From the cell containing the given text, extract its center point as (x, y) coordinate. 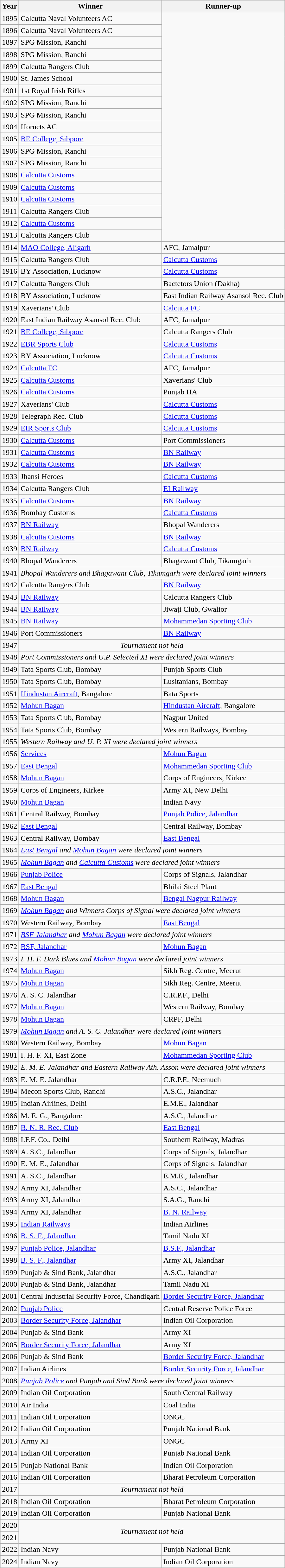
1914 (9, 247)
Mohun Bagan and A. S. C. Jalandhar were declared joint winners (152, 1031)
1899 (9, 67)
1974 (9, 971)
1934 (9, 488)
1918 (9, 296)
2012 (9, 1429)
Bombay Customs (90, 513)
2022 (9, 1550)
1936 (9, 513)
2007 (9, 1369)
C.R.P.F., Delhi (223, 995)
M. E. G., Bangalore (90, 1115)
1920 (9, 320)
1967 (9, 886)
I.F.F. Co., Delhi (90, 1140)
1962 (9, 826)
1937 (9, 525)
1944 (9, 609)
Bata Sports (223, 693)
1904 (9, 127)
1932 (9, 464)
EIR Sports Club (90, 428)
1940 (9, 561)
1964 (9, 850)
2015 (9, 1465)
1957 (9, 766)
1966 (9, 874)
BSF Jalandhar and Mohun Bagan were declared joint winners (152, 935)
1924 (9, 368)
E. M. E., Jalandhar (90, 1164)
1982 (9, 1067)
1915 (9, 259)
2001 (9, 1296)
1929 (9, 428)
1996 (9, 1236)
1985 (9, 1103)
South Central Railway (223, 1393)
1933 (9, 476)
Bhilai Steel Plant (223, 886)
Indian Airlines, Delhi (90, 1103)
Indian Railways (90, 1224)
Punjab Police and Punjab and Sind Bank were declared joint winners (152, 1381)
1906 (9, 151)
B. N. Railway (223, 1212)
Nagpur United (223, 717)
1990 (9, 1164)
E. M. E. Jalandhar and Eastern Railway Ath. Asson were declared joint winners (152, 1067)
Services (90, 754)
1977 (9, 1007)
1987 (9, 1128)
Air India (90, 1405)
2005 (9, 1345)
1954 (9, 730)
1943 (9, 597)
Port Commissioners and U.P. Selected XI were declared joint winners (152, 657)
2003 (9, 1321)
1951 (9, 693)
1921 (9, 332)
Mohun Bagan and Calcutta Customs were declared joint winners (152, 862)
Western Railway and U. P. XI were declared joint winners (152, 742)
MAO College, Aligarh (90, 247)
1945 (9, 621)
Bhopal Wanderers and Bhagawant Club, Tikamgarh were declared joint winners (152, 573)
1978 (9, 1019)
E. M. E. Jalandhar (90, 1079)
1988 (9, 1140)
1916 (9, 271)
1912 (9, 223)
2000 (9, 1284)
1895 (9, 18)
1959 (9, 790)
C.R.P.F., Neemuch (223, 1079)
2024 (9, 1562)
1927 (9, 404)
2009 (9, 1393)
2006 (9, 1357)
2002 (9, 1309)
1896 (9, 30)
Lusitanians, Bombay (223, 681)
1955 (9, 742)
1995 (9, 1224)
1928 (9, 416)
1963 (9, 838)
1973 (9, 959)
Punjab HA (223, 392)
1938 (9, 537)
1999 (9, 1272)
Coal India (223, 1405)
Army XI, New Delhi (223, 790)
1956 (9, 754)
St. James School (90, 79)
1949 (9, 669)
Southern Railway, Madras (223, 1140)
1926 (9, 392)
1900 (9, 79)
Jiwaji Club, Gwalior (223, 609)
1907 (9, 163)
1942 (9, 585)
1980 (9, 1043)
CRPF, Delhi (223, 1019)
1961 (9, 814)
B.S.F., Jalandhar (223, 1248)
1950 (9, 681)
Western Railways, Bombay (223, 730)
1983 (9, 1079)
1939 (9, 549)
1981 (9, 1055)
1998 (9, 1260)
Year (9, 6)
1994 (9, 1212)
1922 (9, 344)
1979 (9, 1031)
Mecon Sports Club, Ranchi (90, 1091)
Bhagawant Club, Tikamgarh (223, 561)
1st Royal Irish Rifles (90, 91)
Bactetors Union (Dakha) (223, 284)
1991 (9, 1176)
2019 (9, 1514)
1930 (9, 440)
2013 (9, 1441)
1902 (9, 103)
1958 (9, 778)
1897 (9, 42)
2008 (9, 1381)
1905 (9, 139)
1953 (9, 717)
1946 (9, 633)
Runner-up (223, 6)
2018 (9, 1501)
1971 (9, 935)
1910 (9, 199)
1970 (9, 923)
2010 (9, 1405)
I. H. F. XI, East Zone (90, 1055)
1993 (9, 1200)
Bengal Nagpur Railway (223, 898)
Hornets AC (90, 127)
1901 (9, 91)
2016 (9, 1477)
1976 (9, 995)
1917 (9, 284)
Punjab Sports Club (223, 669)
2017 (9, 1489)
1960 (9, 802)
1898 (9, 54)
1935 (9, 500)
1965 (9, 862)
1909 (9, 187)
1997 (9, 1248)
I. H. F. Dark Blues and Mohun Bagan were declared joint winners (152, 959)
Winner (90, 6)
1911 (9, 211)
Mohun Bagan and Winners Corps of Signal were declared joint winners (152, 910)
1968 (9, 898)
East Bengal and Mohun Bagan were declared joint winners (152, 850)
1931 (9, 452)
1947 (9, 645)
1913 (9, 235)
Telegraph Rec. Club (90, 416)
1972 (9, 947)
1984 (9, 1091)
1989 (9, 1152)
2004 (9, 1333)
A. S. C. Jalandhar (90, 995)
1919 (9, 308)
2014 (9, 1453)
Jhansi Heroes (90, 476)
1925 (9, 380)
1975 (9, 983)
1986 (9, 1115)
2011 (9, 1417)
BSF, Jalandhar (90, 947)
Central Industrial Security Force, Chandigarh (90, 1296)
1952 (9, 705)
1908 (9, 175)
B. N. R. Rec. Club (90, 1128)
1948 (9, 657)
Central Reserve Police Force (223, 1309)
1941 (9, 573)
1969 (9, 910)
1923 (9, 356)
EBR Sports Club (90, 344)
1992 (9, 1188)
2020 (9, 1526)
1903 (9, 115)
2021 (9, 1538)
EI Railway (223, 488)
S.A.G., Ranchi (223, 1200)
